Return the [X, Y] coordinate for the center point of the cell that contains the specified text.  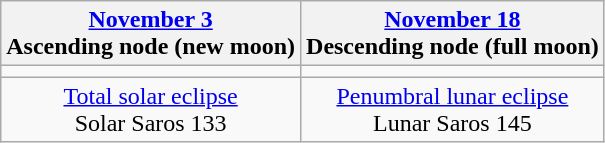
November 18Descending node (full moon) [453, 34]
Total solar eclipseSolar Saros 133 [151, 110]
Penumbral lunar eclipseLunar Saros 145 [453, 110]
November 3Ascending node (new moon) [151, 34]
